Search for the cell housing the specified text and yield its [X, Y] center coordinate. 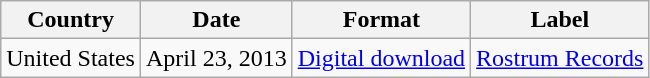
Label [560, 20]
Format [381, 20]
Country [71, 20]
April 23, 2013 [216, 58]
Date [216, 20]
Rostrum Records [560, 58]
Digital download [381, 58]
United States [71, 58]
